From the cell containing the given text, extract its center point as [X, Y] coordinate. 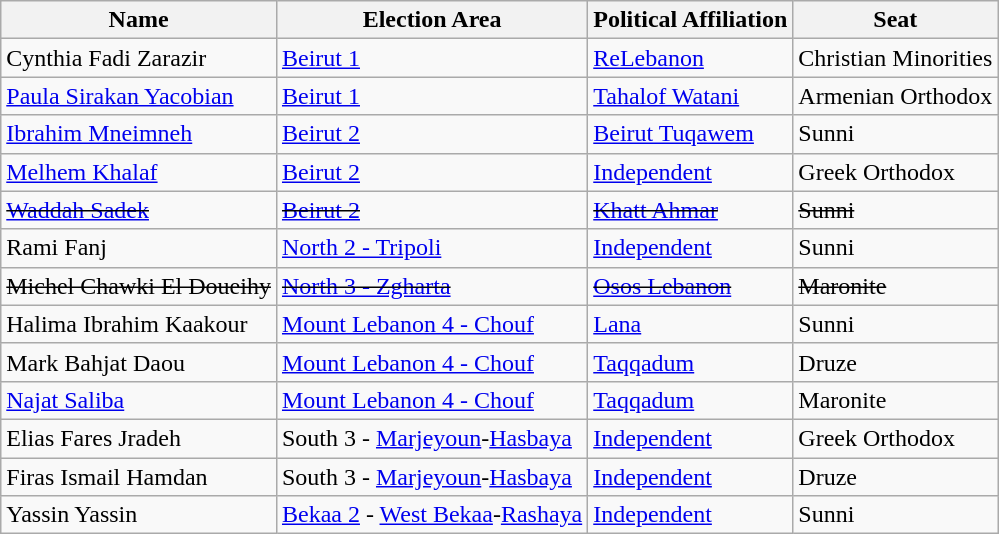
Christian Minorities [896, 58]
Armenian Orthodox [896, 96]
Lana [690, 324]
Yassin Yassin [139, 515]
Waddah Sadek [139, 210]
Najat Saliba [139, 400]
Firas Ismail Hamdan [139, 477]
Osos Lebanon [690, 286]
Election Area [432, 20]
ReLebanon [690, 58]
Ibrahim Mneimneh [139, 134]
Paula Sirakan Yacobian [139, 96]
Cynthia Fadi Zarazir [139, 58]
Mark Bahjat Daou [139, 362]
Michel Chawki El Doueihy [139, 286]
Bekaa 2 - West Bekaa-Rashaya [432, 515]
North 3 - Zgharta [432, 286]
Political Affiliation [690, 20]
Name [139, 20]
North 2 - Tripoli [432, 248]
Halima Ibrahim Kaakour [139, 324]
Elias Fares Jradeh [139, 438]
Tahalof Watani [690, 96]
Seat [896, 20]
Rami Fanj [139, 248]
Khatt Ahmar [690, 210]
Melhem Khalaf [139, 172]
Beirut Tuqawem [690, 134]
